Provide the (x, y) coordinate of the cell's center where the given text is located.  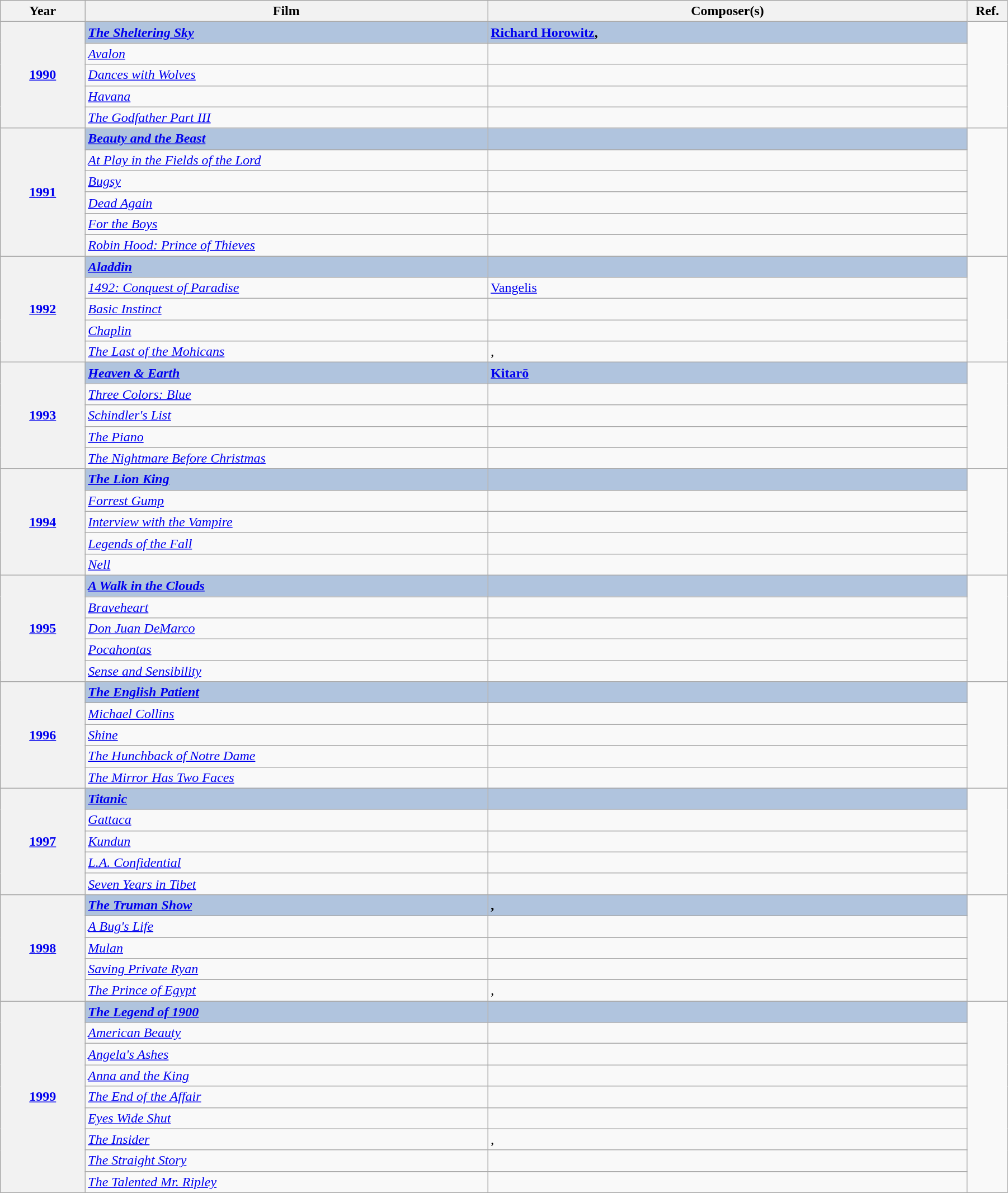
Sense and Sensibility (286, 671)
Interview with the Vampire (286, 522)
The Legend of 1900 (286, 1012)
Dead Again (286, 202)
Mulan (286, 948)
Composer(s) (728, 11)
Dances with Wolves (286, 75)
The Lion King (286, 479)
Schindler's List (286, 416)
The Sheltering Sky (286, 32)
Richard Horowitz, (728, 32)
Havana (286, 96)
1991 (43, 192)
Chaplin (286, 331)
The Truman Show (286, 905)
At Play in the Fields of the Lord (286, 160)
1994 (43, 522)
A Walk in the Clouds (286, 586)
The Last of the Mohicans (286, 352)
Aladdin (286, 267)
The Hunchback of Notre Dame (286, 756)
Vangelis (728, 288)
The Insider (286, 1139)
Don Juan DeMarco (286, 629)
The Godfather Part III (286, 117)
The End of the Affair (286, 1097)
Pocahontas (286, 650)
Saving Private Ryan (286, 969)
Bugsy (286, 181)
1998 (43, 947)
The Talented Mr. Ripley (286, 1182)
The Straight Story (286, 1161)
Forrest Gump (286, 501)
Angela's Ashes (286, 1054)
1992 (43, 309)
Film (286, 11)
Seven Years in Tibet (286, 884)
Year (43, 11)
A Bug's Life (286, 926)
Basic Instinct (286, 309)
The Mirror Has Two Faces (286, 777)
For the Boys (286, 224)
1999 (43, 1097)
1996 (43, 735)
1993 (43, 416)
1492: Conquest of Paradise (286, 288)
Anna and the King (286, 1076)
Avalon (286, 54)
Robin Hood: Prince of Thieves (286, 245)
1997 (43, 841)
Beauty and the Beast (286, 139)
Titanic (286, 799)
Legends of the Fall (286, 543)
L.A. Confidential (286, 862)
Nell (286, 564)
Eyes Wide Shut (286, 1118)
Kundun (286, 841)
Kitarō (728, 373)
Shine (286, 735)
The English Patient (286, 692)
Three Colors: Blue (286, 394)
Heaven & Earth (286, 373)
1995 (43, 628)
1990 (43, 75)
The Piano (286, 437)
Gattaca (286, 820)
The Nightmare Before Christmas (286, 458)
The Prince of Egypt (286, 991)
Michael Collins (286, 714)
Braveheart (286, 607)
American Beauty (286, 1033)
Ref. (987, 11)
